Determine the (x, y) coordinate at the center of the cell enclosing the given text.  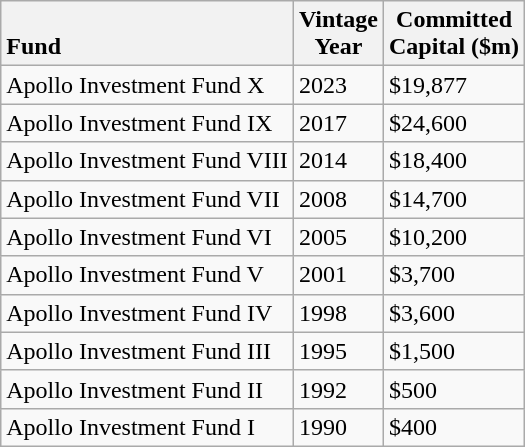
Apollo Investment Fund VII (148, 199)
1998 (338, 313)
1990 (338, 427)
$3,700 (454, 275)
2001 (338, 275)
Apollo Investment Fund III (148, 351)
Apollo Investment Fund IV (148, 313)
1992 (338, 389)
Apollo Investment Fund X (148, 85)
$24,600 (454, 123)
VintageYear (338, 34)
Apollo Investment Fund I (148, 427)
$400 (454, 427)
$3,600 (454, 313)
$1,500 (454, 351)
Apollo Investment Fund VI (148, 237)
$18,400 (454, 161)
$14,700 (454, 199)
2008 (338, 199)
Fund (148, 34)
Apollo Investment Fund II (148, 389)
2005 (338, 237)
Apollo Investment Fund IX (148, 123)
Apollo Investment Fund V (148, 275)
2023 (338, 85)
Apollo Investment Fund VIII (148, 161)
2014 (338, 161)
$10,200 (454, 237)
$19,877 (454, 85)
1995 (338, 351)
CommittedCapital ($m) (454, 34)
$500 (454, 389)
2017 (338, 123)
